Provide the (x, y) coordinate of the cell's center where the given text is located.  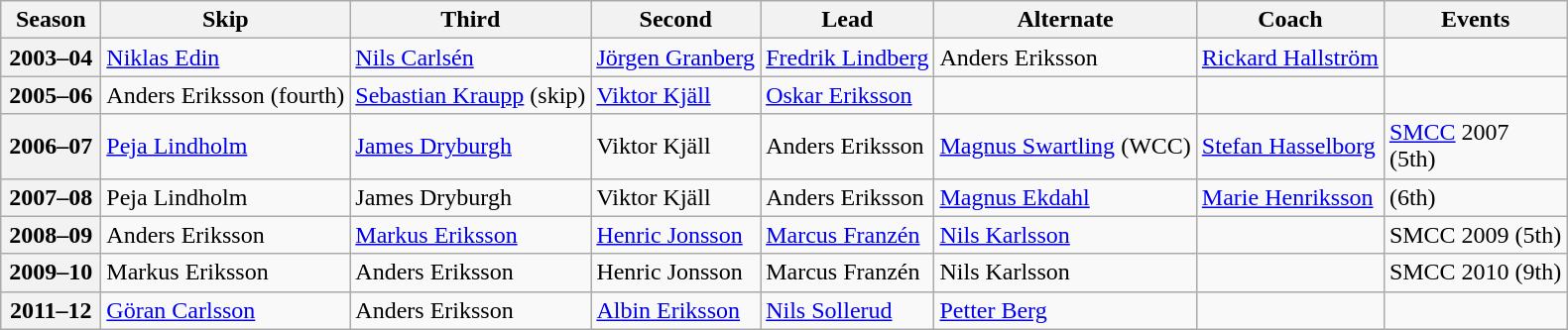
Magnus Ekdahl (1065, 197)
Nils Sollerud (847, 310)
Fredrik Lindberg (847, 57)
Marie Henriksson (1289, 197)
Events (1475, 20)
2006–07 (52, 147)
Oskar Eriksson (847, 95)
2007–08 (52, 197)
Anders Eriksson (fourth) (226, 95)
(6th) (1475, 197)
Second (676, 20)
SMCC 2009 (5th) (1475, 235)
Göran Carlsson (226, 310)
Rickard Hallström (1289, 57)
Niklas Edin (226, 57)
SMCC 2007 (5th) (1475, 147)
Coach (1289, 20)
Albin Eriksson (676, 310)
Nils Carlsén (470, 57)
2009–10 (52, 273)
Petter Berg (1065, 310)
Sebastian Kraupp (skip) (470, 95)
Lead (847, 20)
Season (52, 20)
Jörgen Granberg (676, 57)
2008–09 (52, 235)
Alternate (1065, 20)
SMCC 2010 (9th) (1475, 273)
2011–12 (52, 310)
Skip (226, 20)
Third (470, 20)
Stefan Hasselborg (1289, 147)
2005–06 (52, 95)
2003–04 (52, 57)
Magnus Swartling (WCC) (1065, 147)
